Scan for the cell matching the given text and deliver its (X, Y) coordinate at center. 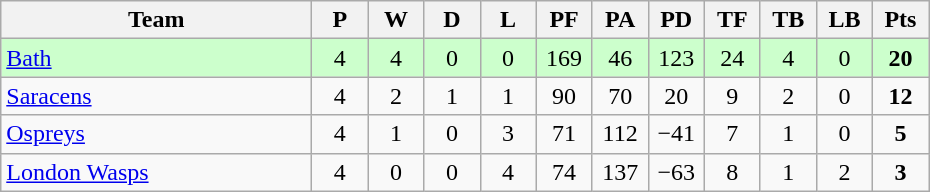
TB (788, 20)
Ospreys (156, 134)
W (396, 20)
5 (900, 134)
137 (620, 172)
112 (620, 134)
74 (564, 172)
PD (676, 20)
London Wasps (156, 172)
71 (564, 134)
TF (732, 20)
−41 (676, 134)
123 (676, 58)
12 (900, 96)
46 (620, 58)
169 (564, 58)
8 (732, 172)
L (508, 20)
PA (620, 20)
90 (564, 96)
24 (732, 58)
Pts (900, 20)
LB (844, 20)
D (452, 20)
7 (732, 134)
9 (732, 96)
Bath (156, 58)
70 (620, 96)
Team (156, 20)
−63 (676, 172)
Saracens (156, 96)
P (340, 20)
PF (564, 20)
